Find where the given text appears and provide that cell's center as [X, Y] coordinate. 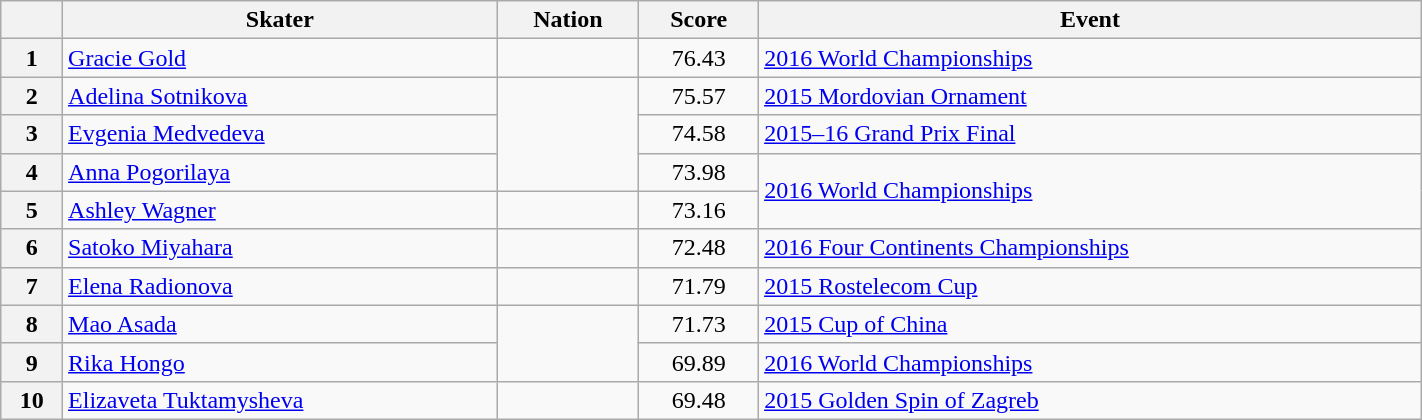
72.48 [699, 248]
Rika Hongo [280, 362]
2016 Four Continents Championships [1090, 248]
2015 Rostelecom Cup [1090, 286]
71.79 [699, 286]
74.58 [699, 134]
Satoko Miyahara [280, 248]
2015 Golden Spin of Zagreb [1090, 400]
Adelina Sotnikova [280, 96]
10 [32, 400]
75.57 [699, 96]
Ashley Wagner [280, 210]
69.89 [699, 362]
2 [32, 96]
71.73 [699, 324]
3 [32, 134]
Score [699, 20]
Elena Radionova [280, 286]
Elizaveta Tuktamysheva [280, 400]
2015–16 Grand Prix Final [1090, 134]
1 [32, 58]
4 [32, 172]
2015 Cup of China [1090, 324]
9 [32, 362]
73.16 [699, 210]
Evgenia Medvedeva [280, 134]
73.98 [699, 172]
2015 Mordovian Ornament [1090, 96]
76.43 [699, 58]
5 [32, 210]
Nation [568, 20]
7 [32, 286]
Event [1090, 20]
Skater [280, 20]
Anna Pogorilaya [280, 172]
8 [32, 324]
69.48 [699, 400]
6 [32, 248]
Mao Asada [280, 324]
Gracie Gold [280, 58]
